Detect which cell encompasses the target text, then output its (X, Y) center coordinate. 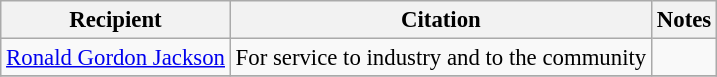
Recipient (116, 20)
Citation (440, 20)
For service to industry and to the community (440, 58)
Ronald Gordon Jackson (116, 58)
Notes (684, 20)
